Return (X, Y) of the center of cell containing provided text 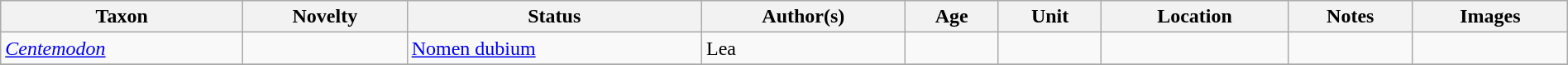
Location (1194, 17)
Lea (803, 48)
Author(s) (803, 17)
Novelty (325, 17)
Images (1490, 17)
Centemodon (122, 48)
Notes (1350, 17)
Age (951, 17)
Nomen dubium (554, 48)
Unit (1050, 17)
Taxon (122, 17)
Status (554, 17)
